For the text-containing cell, return its midpoint in [X, Y] coordinate format. 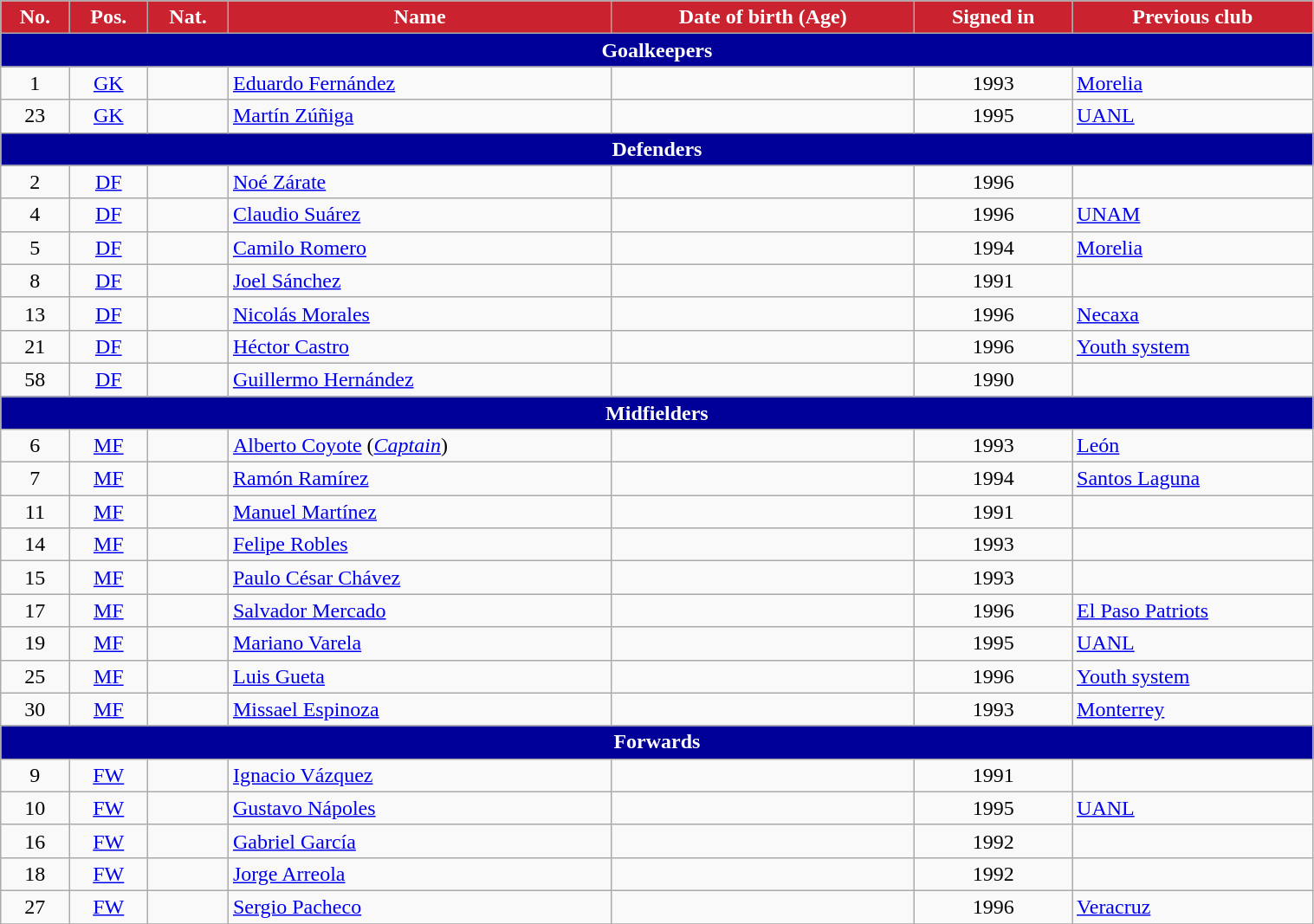
58 [35, 379]
8 [35, 281]
Forwards [657, 742]
Héctor Castro [419, 346]
UNAM [1194, 215]
Joel Sánchez [419, 281]
25 [35, 676]
17 [35, 611]
15 [35, 578]
Salvador Mercado [419, 611]
Ramón Ramírez [419, 479]
Noé Zárate [419, 182]
Midfielders [657, 413]
Goalkeepers [657, 50]
Luis Gueta [419, 676]
Veracruz [1194, 907]
23 [35, 116]
30 [35, 709]
14 [35, 545]
Camilo Romero [419, 248]
Alberto Coyote (Captain) [419, 446]
Nicolás Morales [419, 313]
Signed in [994, 17]
1990 [994, 379]
6 [35, 446]
Necaxa [1194, 313]
Pos. [109, 17]
No. [35, 17]
1 [35, 83]
18 [35, 874]
Nat. [189, 17]
León [1194, 446]
Claudio Suárez [419, 215]
Defenders [657, 149]
11 [35, 512]
Sergio Pacheco [419, 907]
Eduardo Fernández [419, 83]
Santos Laguna [1194, 479]
Missael Espinoza [419, 709]
Manuel Martínez [419, 512]
Jorge Arreola [419, 874]
5 [35, 248]
Felipe Robles [419, 545]
16 [35, 841]
10 [35, 808]
Mariano Varela [419, 643]
Paulo César Chávez [419, 578]
Martín Zúñiga [419, 116]
Name [419, 17]
Gabriel García [419, 841]
9 [35, 775]
19 [35, 643]
Gustavo Nápoles [419, 808]
Monterrey [1194, 709]
El Paso Patriots [1194, 611]
Ignacio Vázquez [419, 775]
Date of birth (Age) [763, 17]
13 [35, 313]
Guillermo Hernández [419, 379]
7 [35, 479]
27 [35, 907]
21 [35, 346]
2 [35, 182]
Previous club [1194, 17]
4 [35, 215]
